Pinpoint the cell where the given text exists, returning its [x, y] midpoint coordinate. 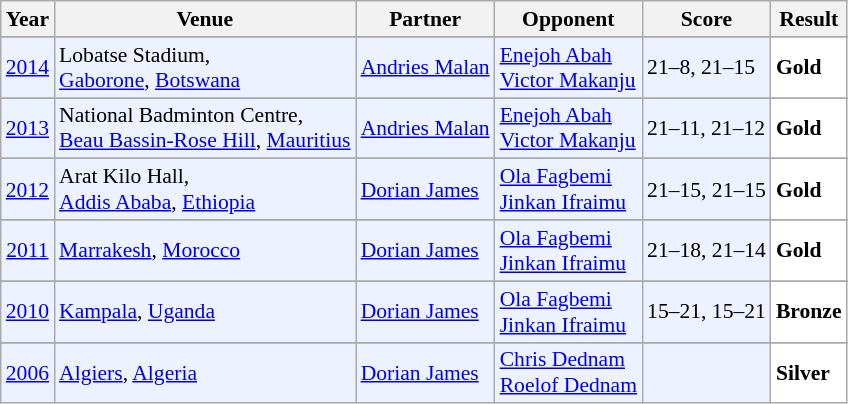
2010 [28, 312]
Bronze [809, 312]
Kampala, Uganda [205, 312]
21–15, 21–15 [706, 190]
Marrakesh, Morocco [205, 250]
Opponent [568, 19]
2013 [28, 128]
Lobatse Stadium,Gaborone, Botswana [205, 68]
Score [706, 19]
Algiers, Algeria [205, 372]
21–18, 21–14 [706, 250]
2014 [28, 68]
Venue [205, 19]
2011 [28, 250]
2006 [28, 372]
15–21, 15–21 [706, 312]
Year [28, 19]
21–11, 21–12 [706, 128]
Arat Kilo Hall,Addis Ababa, Ethiopia [205, 190]
Partner [426, 19]
21–8, 21–15 [706, 68]
Result [809, 19]
Silver [809, 372]
National Badminton Centre,Beau Bassin-Rose Hill, Mauritius [205, 128]
2012 [28, 190]
Chris Dednam Roelof Dednam [568, 372]
